Return the (X, Y) coordinate for the center point of the cell that contains the specified text.  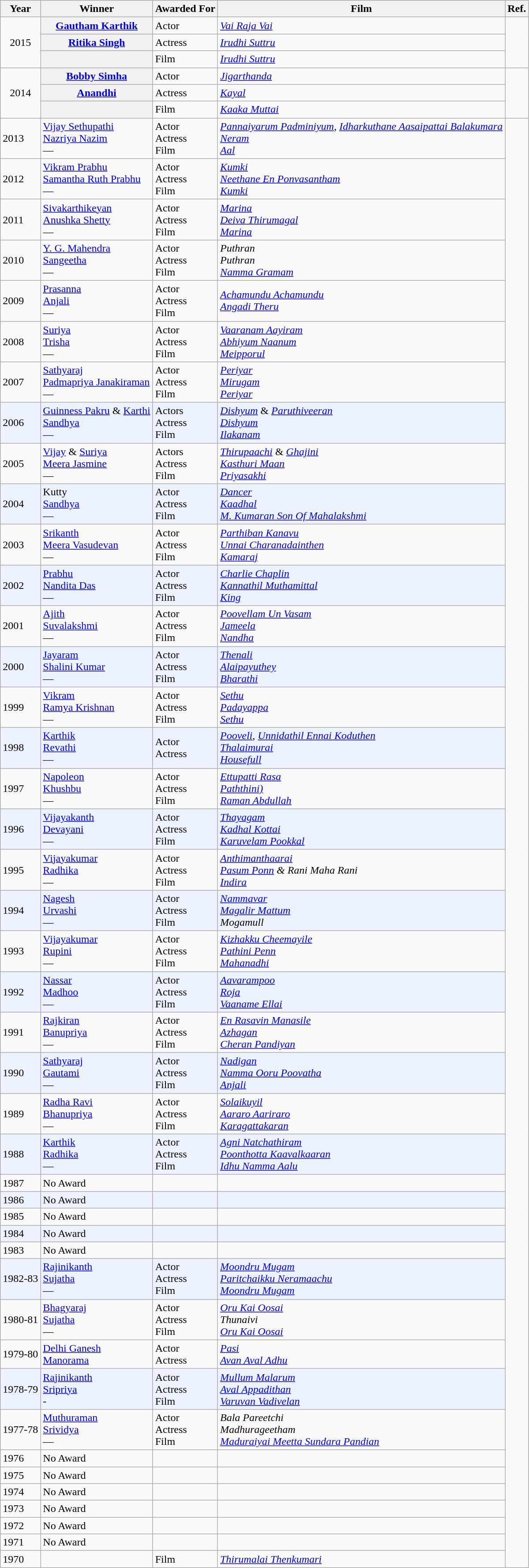
1990 (20, 1073)
KuttySandhya— (97, 504)
2005 (20, 464)
Moondru MugamParitchaikku NeramaachuMoondru Mugam (361, 1279)
2009 (20, 301)
ThenaliAlaipayutheyBharathi (361, 667)
Puthran Puthran Namma Gramam (361, 260)
Kayal (361, 93)
NageshUrvashi— (97, 910)
Ritika Singh (97, 42)
1997 (20, 788)
2013 (20, 138)
AnthimanthaaraiPasum Ponn & Rani Maha RaniIndira (361, 870)
KarthikRadhika— (97, 1154)
1985 (20, 1217)
Thirupaachi & GhajiniKasthuri MaanPriyasakhi (361, 464)
KarthikRevathi— (97, 748)
NassarMadhoo— (97, 991)
Parthiban KanavuUnnai CharanadainthenKamaraj (361, 545)
1995 (20, 870)
Gautham Karthik (97, 26)
Year (20, 9)
1980-81 (20, 1319)
SuriyaTrisha— (97, 342)
Bala PareetchiMadhurageethamMaduraiyai Meetta Sundara Pandian (361, 1429)
PeriyarMirugamPeriyar (361, 382)
1984 (20, 1233)
1993 (20, 951)
2004 (20, 504)
VikramRamya Krishnan— (97, 707)
1982-83 (20, 1279)
Delhi GaneshManorama (97, 1354)
1989 (20, 1114)
1973 (20, 1509)
Thirumalai Thenkumari (361, 1559)
1987 (20, 1183)
Poovellam Un VasamJameelaNandha (361, 626)
ThayagamKadhal KottaiKaruvelam Pookkal (361, 829)
Winner (97, 9)
2007 (20, 382)
Awarded For (185, 9)
Vijay SethupathiNazriya Nazim— (97, 138)
Ettupatti RasaPaththini)Raman Abdullah (361, 788)
1975 (20, 1475)
NapoleonKhushbu— (97, 788)
VijayakanthDevayani— (97, 829)
2010 (20, 260)
Mullum MalarumAval AppadithanVaruvan Vadivelan (361, 1389)
2001 (20, 626)
1977-78 (20, 1429)
Radha RaviBhanupriya— (97, 1114)
2014 (20, 93)
SolaikuyilAararo AariraroKaragattakaran (361, 1114)
1970 (20, 1559)
2008 (20, 342)
Pooveli, Unnidathil Ennai KoduthenThalaimuraiHousefull (361, 748)
RajinikanthSujatha— (97, 1279)
2011 (20, 219)
1996 (20, 829)
Kumki Neethane En Ponvasantham Kumki (361, 179)
Kaaka Muttai (361, 109)
Agni NatchathiramPoonthotta KaavalkaaranIdhu Namma Aalu (361, 1154)
Achamundu AchamunduAngadi Theru (361, 301)
PrasannaAnjali— (97, 301)
Bobby Simha (97, 76)
1994 (20, 910)
Guinness Pakru & KarthiSandhya— (97, 423)
1992 (20, 991)
SethuPadayappaSethu (361, 707)
Charlie ChaplinKannathil MuthamittalKing (361, 585)
2000 (20, 667)
1998 (20, 748)
Vikram PrabhuSamantha Ruth Prabhu— (97, 179)
1988 (20, 1154)
1978-79 (20, 1389)
Jigarthanda (361, 76)
Oru Kai OosaiThunaiviOru Kai Oosai (361, 1319)
SrikanthMeera Vasudevan— (97, 545)
BhagyarajSujatha— (97, 1319)
DancerKaadhalM. Kumaran Son Of Mahalakshmi (361, 504)
1979-80 (20, 1354)
NammavarMagalir MattumMogamull (361, 910)
2015 (20, 42)
PasiAvan Aval Adhu (361, 1354)
RajinikanthSripriya- (97, 1389)
SathyarajGautami— (97, 1073)
2006 (20, 423)
Dishyum & ParuthiveeranDishyumIlakanam (361, 423)
1971 (20, 1542)
RajkiranBanupriya— (97, 1033)
Vijay & SuriyaMeera Jasmine— (97, 464)
Ref. (517, 9)
1972 (20, 1526)
2002 (20, 585)
AjithSuvalakshmi— (97, 626)
AavarampooRojaVaaname Ellai (361, 991)
Vai Raja Vai (361, 26)
SivakarthikeyanAnushka Shetty— (97, 219)
1986 (20, 1200)
VijayakumarRupini— (97, 951)
2003 (20, 545)
Anandhi (97, 93)
1983 (20, 1250)
SathyarajPadmapriya Janakiraman— (97, 382)
En Rasavin ManasileAzhaganCheran Pandiyan (361, 1033)
MuthuramanSrividya— (97, 1429)
PrabhuNandita Das— (97, 585)
Pannaiyarum Padminiyum, Idharkuthane Aasaipattai Balakumara Neram Aal (361, 138)
NadiganNamma Ooru PoovathaAnjali (361, 1073)
JayaramShalini Kumar— (97, 667)
Kizhakku CheemayilePathini PennMahanadhi (361, 951)
1991 (20, 1033)
Marina Deiva Thirumagal Marina (361, 219)
2012 (20, 179)
1976 (20, 1458)
1974 (20, 1492)
Vaaranam AayiramAbhiyum NaanumMeipporul (361, 342)
Y. G. MahendraSangeetha— (97, 260)
1999 (20, 707)
VijayakumarRadhika— (97, 870)
